Return the (x, y) coordinate for the center point of the cell that contains the specified text.  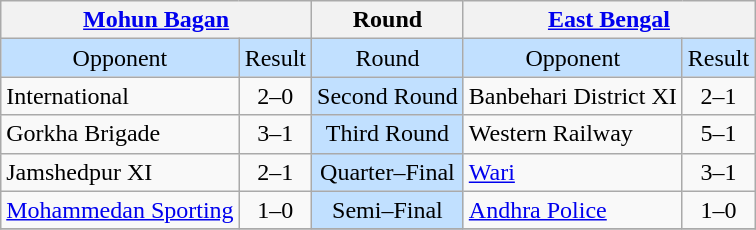
Banbehari District XI (572, 96)
Semi–Final (388, 210)
Second Round (388, 96)
Andhra Police (572, 210)
2–0 (275, 96)
East Bengal (608, 20)
Mohammedan Sporting (120, 210)
Wari (572, 172)
Gorkha Brigade (120, 134)
Third Round (388, 134)
Western Railway (572, 134)
International (120, 96)
Jamshedpur XI (120, 172)
Quarter–Final (388, 172)
5–1 (718, 134)
Mohun Bagan (156, 20)
